For the text-containing cell, return its midpoint in (X, Y) coordinate format. 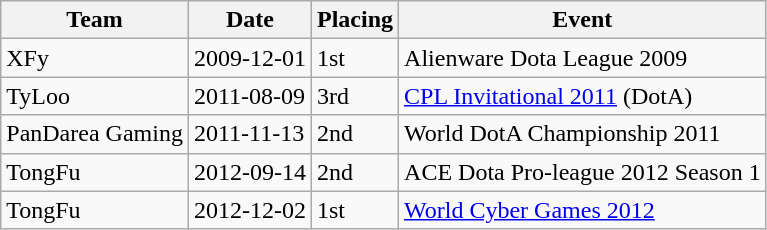
World Cyber Games 2012 (583, 210)
Team (95, 20)
2009-12-01 (250, 58)
ACE Dota Pro-league 2012 Season 1 (583, 172)
2011-11-13 (250, 134)
Alienware Dota League 2009 (583, 58)
XFy (95, 58)
CPL Invitational 2011 (DotA) (583, 96)
2012-12-02 (250, 210)
2011-08-09 (250, 96)
World DotA Championship 2011 (583, 134)
2012-09-14 (250, 172)
Event (583, 20)
Placing (354, 20)
TyLoo (95, 96)
3rd (354, 96)
PanDarea Gaming (95, 134)
Date (250, 20)
